Locate the cell with the specified text and output its [X, Y] center coordinate. 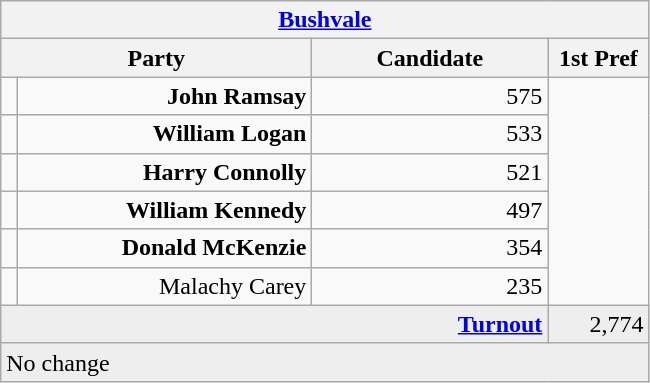
521 [430, 172]
Turnout [274, 324]
1st Pref [598, 58]
2,774 [598, 324]
Donald McKenzie [164, 248]
Bushvale [325, 20]
Candidate [430, 58]
575 [430, 96]
No change [325, 362]
William Kennedy [164, 210]
235 [430, 286]
John Ramsay [164, 96]
354 [430, 248]
William Logan [164, 134]
Party [156, 58]
Harry Connolly [164, 172]
Malachy Carey [164, 286]
497 [430, 210]
533 [430, 134]
